Pinpoint the cell where the given text exists, returning its (x, y) midpoint coordinate. 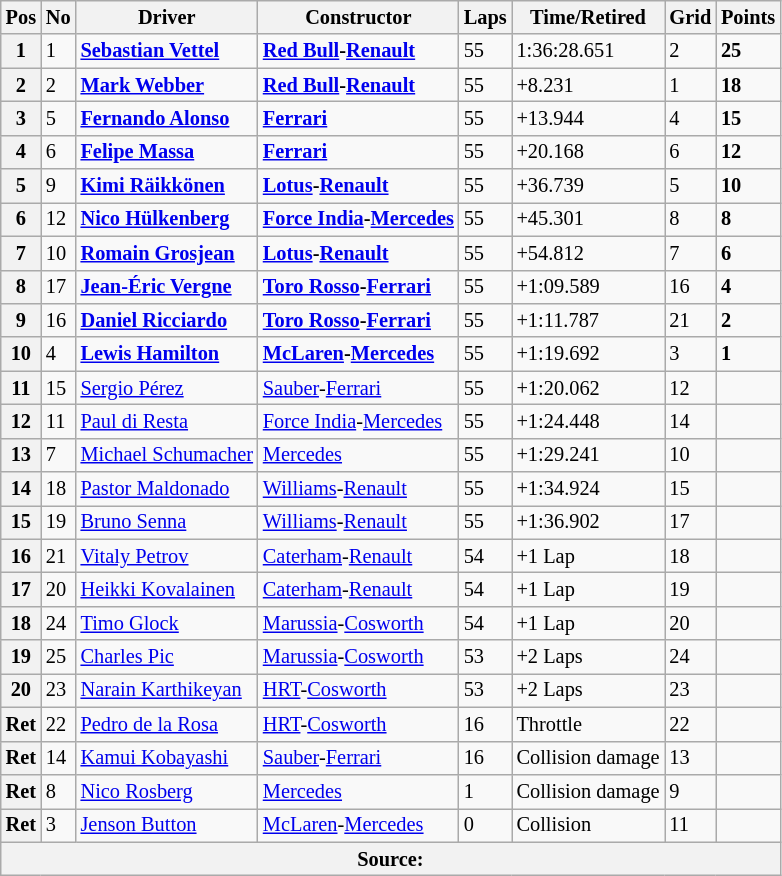
+1:24.448 (588, 421)
+1:09.589 (588, 287)
Mark Webber (167, 85)
Kamui Kobayashi (167, 758)
Nico Hülkenberg (167, 219)
+36.739 (588, 186)
Sebastian Vettel (167, 51)
Sergio Pérez (167, 388)
Paul di Resta (167, 421)
+1:36.902 (588, 522)
Timo Glock (167, 623)
Michael Schumacher (167, 455)
+45.301 (588, 219)
Kimi Räikkönen (167, 186)
Pos (21, 17)
Pedro de la Rosa (167, 724)
Points (748, 17)
Jean-Éric Vergne (167, 287)
Jenson Button (167, 825)
1:36:28.651 (588, 51)
Charles Pic (167, 657)
Daniel Ricciardo (167, 320)
Driver (167, 17)
+20.168 (588, 152)
Vitaly Petrov (167, 556)
+1:20.062 (588, 388)
Lewis Hamilton (167, 354)
Romain Grosjean (167, 253)
+1:34.924 (588, 489)
+1:11.787 (588, 320)
+54.812 (588, 253)
+8.231 (588, 85)
+1:19.692 (588, 354)
Collision (588, 825)
+1:29.241 (588, 455)
Laps (486, 17)
No (58, 17)
+13.944 (588, 118)
0 (486, 825)
Source: (390, 859)
Bruno Senna (167, 522)
Narain Karthikeyan (167, 690)
Grid (690, 17)
Throttle (588, 724)
Nico Rosberg (167, 791)
Pastor Maldonado (167, 489)
Fernando Alonso (167, 118)
Heikki Kovalainen (167, 589)
Constructor (358, 17)
Time/Retired (588, 17)
Felipe Massa (167, 152)
